Output the (X, Y) coordinate of the center of the cell containing the given text.  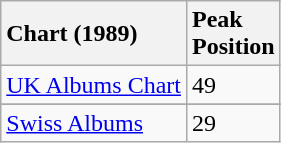
Chart (1989) (94, 34)
29 (233, 123)
Swiss Albums (94, 123)
UK Albums Chart (94, 85)
49 (233, 85)
Peak Position (233, 34)
